Locate the cell with the specified text and output its [X, Y] center coordinate. 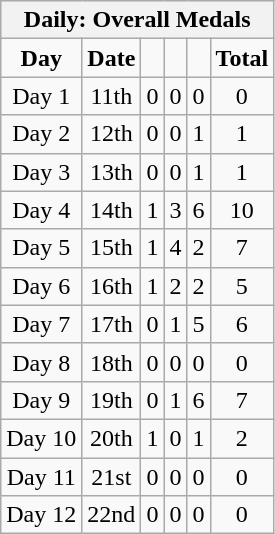
14th [112, 210]
Day 9 [42, 400]
21st [112, 477]
Day 2 [42, 134]
Day 8 [42, 362]
11th [112, 96]
18th [112, 362]
Day 6 [42, 286]
10 [242, 210]
3 [176, 210]
Day 5 [42, 248]
Day 4 [42, 210]
Day 3 [42, 172]
17th [112, 324]
16th [112, 286]
Total [242, 58]
Day 12 [42, 515]
4 [176, 248]
13th [112, 172]
Day [42, 58]
22nd [112, 515]
19th [112, 400]
12th [112, 134]
Day 10 [42, 438]
Daily: Overall Medals [138, 20]
Day 7 [42, 324]
Date [112, 58]
20th [112, 438]
15th [112, 248]
Day 1 [42, 96]
Day 11 [42, 477]
